Capture the cell that displays the provided text and extract its [X, Y] central coordinate. 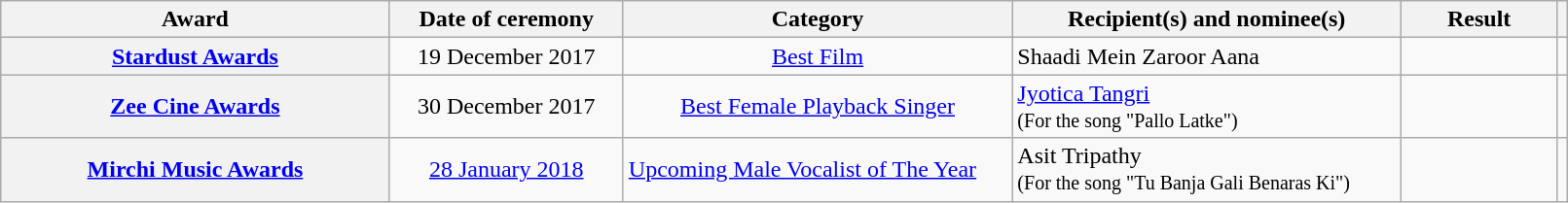
Result [1479, 19]
30 December 2017 [506, 107]
Shaadi Mein Zaroor Aana [1207, 56]
Asit Tripathy(For the song "Tu Banja Gali Benaras Ki") [1207, 169]
Jyotica Tangri(For the song "Pallo Latke") [1207, 107]
Category [818, 19]
28 January 2018 [506, 169]
Mirchi Music Awards [195, 169]
Best Female Playback Singer [818, 107]
Award [195, 19]
Zee Cine Awards [195, 107]
Stardust Awards [195, 56]
Upcoming Male Vocalist of The Year [818, 169]
19 December 2017 [506, 56]
Best Film [818, 56]
Date of ceremony [506, 19]
Recipient(s) and nominee(s) [1207, 19]
